Return the (X, Y) coordinate for the center point of the cell that contains the specified text.  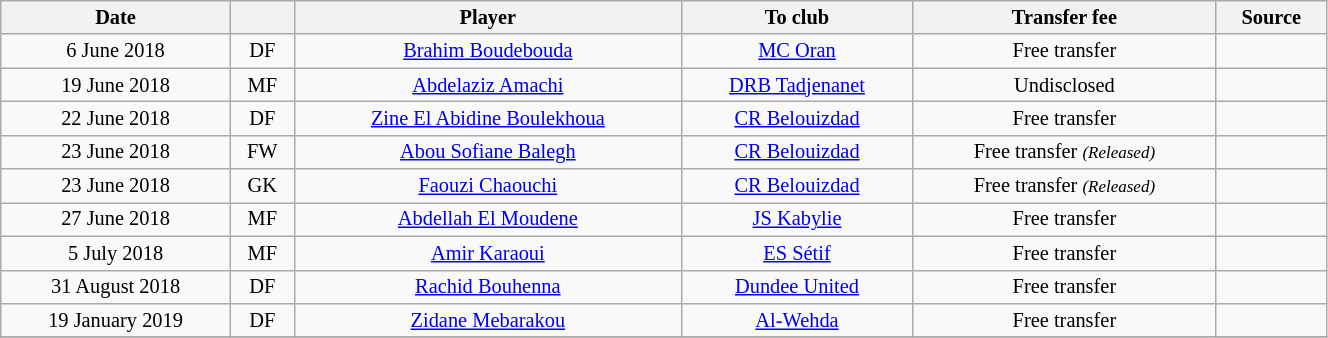
5 July 2018 (116, 253)
GK (262, 186)
Dundee United (796, 287)
To club (796, 17)
JS Kabylie (796, 219)
Player (488, 17)
Amir Karaoui (488, 253)
Brahim Boudebouda (488, 51)
19 June 2018 (116, 85)
Transfer fee (1065, 17)
Abdellah El Moudene (488, 219)
Rachid Bouhenna (488, 287)
Source (1271, 17)
Zidane Mebarakou (488, 320)
Abou Sofiane Balegh (488, 152)
MC Oran (796, 51)
22 June 2018 (116, 118)
27 June 2018 (116, 219)
Abdelaziz Amachi (488, 85)
Undisclosed (1065, 85)
19 January 2019 (116, 320)
Faouzi Chaouchi (488, 186)
DRB Tadjenanet (796, 85)
Al-Wehda (796, 320)
31 August 2018 (116, 287)
Zine El Abidine Boulekhoua (488, 118)
6 June 2018 (116, 51)
Date (116, 17)
ES Sétif (796, 253)
FW (262, 152)
